For the text-containing cell, return its midpoint in (x, y) coordinate format. 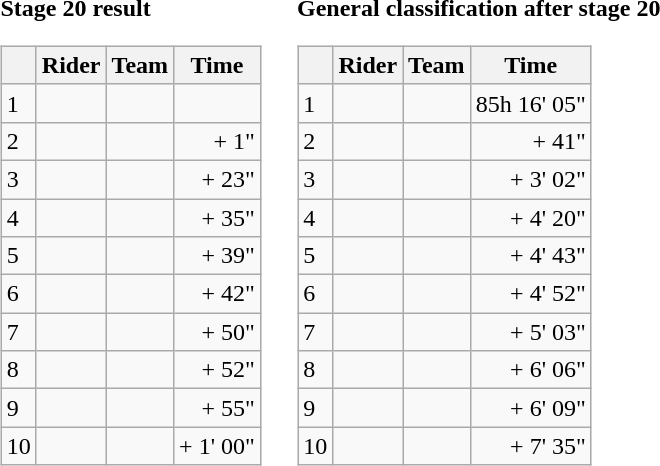
+ 3' 02" (530, 179)
+ 4' 52" (530, 294)
+ 41" (530, 141)
+ 35" (218, 217)
+ 42" (218, 294)
+ 50" (218, 332)
+ 4' 20" (530, 217)
+ 39" (218, 256)
+ 5' 03" (530, 332)
85h 16' 05" (530, 103)
+ 23" (218, 179)
+ 6' 09" (530, 408)
+ 52" (218, 370)
+ 7' 35" (530, 446)
+ 1' 00" (218, 446)
+ 6' 06" (530, 370)
+ 55" (218, 408)
+ 4' 43" (530, 256)
+ 1" (218, 141)
